Return the [X, Y] coordinate for the center point of the cell that contains the specified text.  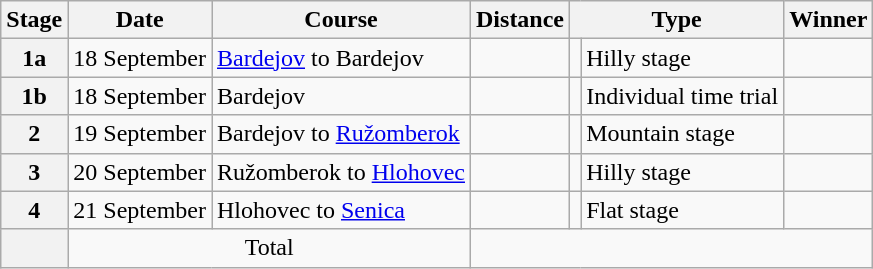
Bardejov to Bardejov [342, 58]
1b [34, 96]
Hlohovec to Senica [342, 210]
3 [34, 172]
Individual time trial [682, 96]
4 [34, 210]
20 September [140, 172]
Type [677, 20]
Date [140, 20]
Stage [34, 20]
21 September [140, 210]
Distance [520, 20]
1a [34, 58]
Bardejov [342, 96]
19 September [140, 134]
2 [34, 134]
Total [270, 248]
Flat stage [682, 210]
Course [342, 20]
Winner [828, 20]
Bardejov to Ružomberok [342, 134]
Mountain stage [682, 134]
Ružomberok to Hlohovec [342, 172]
